Search for the cell housing the specified text and yield its (x, y) center coordinate. 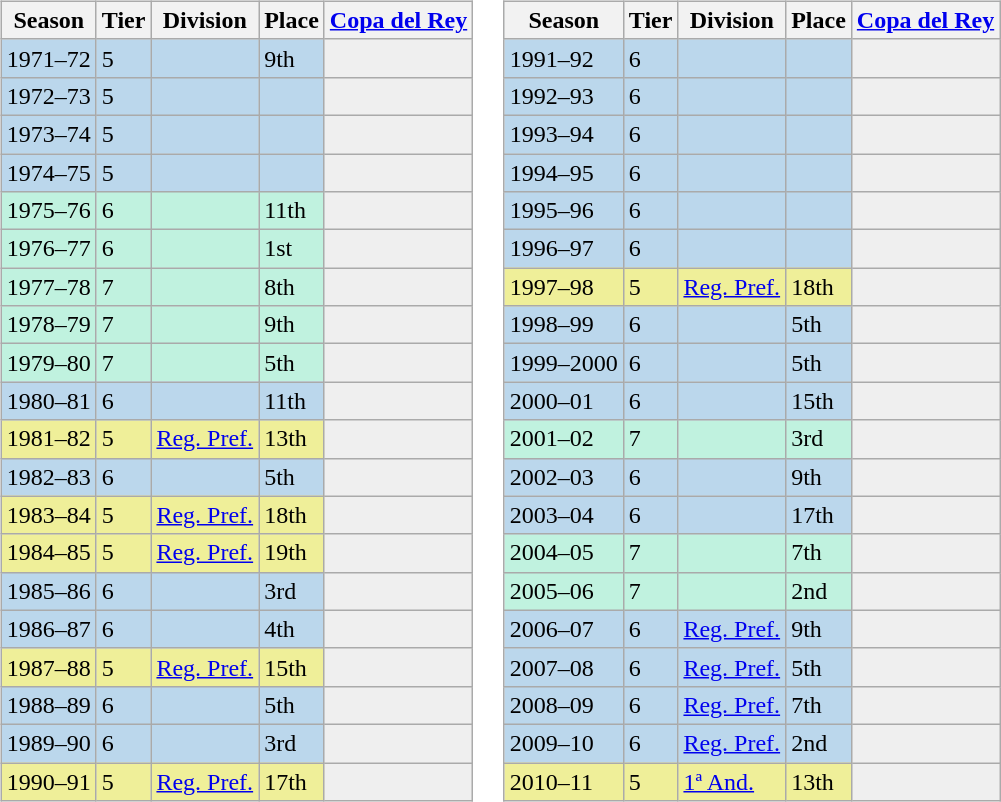
1996–97 (564, 249)
1997–98 (564, 287)
2009–10 (564, 743)
2010–11 (564, 781)
1973–74 (48, 134)
2008–09 (564, 705)
1978–79 (48, 325)
1979–80 (48, 363)
1971–72 (48, 58)
4th (292, 629)
1988–89 (48, 705)
1976–77 (48, 249)
1977–78 (48, 287)
1ª And. (732, 781)
1993–94 (564, 134)
2003–04 (564, 515)
2002–03 (564, 477)
1972–73 (48, 96)
1992–93 (564, 96)
2000–01 (564, 401)
1982–83 (48, 477)
2007–08 (564, 667)
2001–02 (564, 439)
1987–88 (48, 667)
1998–99 (564, 325)
1990–91 (48, 781)
19th (292, 553)
1989–90 (48, 743)
1983–84 (48, 515)
1st (292, 249)
1984–85 (48, 553)
1974–75 (48, 173)
1994–95 (564, 173)
1991–92 (564, 58)
1980–81 (48, 401)
1981–82 (48, 439)
1995–96 (564, 211)
8th (292, 287)
2004–05 (564, 553)
1975–76 (48, 211)
1986–87 (48, 629)
1985–86 (48, 591)
2006–07 (564, 629)
2005–06 (564, 591)
1999–2000 (564, 363)
